Search for the cell housing the specified text and yield its [x, y] center coordinate. 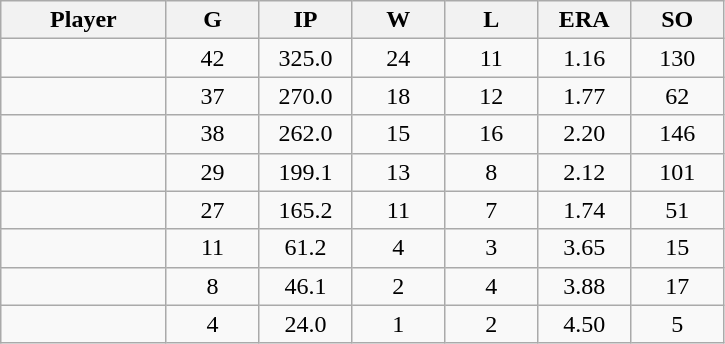
16 [492, 134]
G [212, 20]
1.77 [584, 96]
146 [678, 134]
Player [84, 20]
1.74 [584, 210]
38 [212, 134]
2.12 [584, 172]
51 [678, 210]
270.0 [306, 96]
24.0 [306, 324]
5 [678, 324]
61.2 [306, 248]
L [492, 20]
1 [398, 324]
W [398, 20]
325.0 [306, 58]
29 [212, 172]
262.0 [306, 134]
12 [492, 96]
62 [678, 96]
199.1 [306, 172]
3.65 [584, 248]
13 [398, 172]
IP [306, 20]
4.50 [584, 324]
37 [212, 96]
7 [492, 210]
42 [212, 58]
1.16 [584, 58]
18 [398, 96]
46.1 [306, 286]
3.88 [584, 286]
17 [678, 286]
SO [678, 20]
24 [398, 58]
ERA [584, 20]
3 [492, 248]
130 [678, 58]
165.2 [306, 210]
2.20 [584, 134]
101 [678, 172]
27 [212, 210]
